Return the [X, Y] coordinate for the center point of the cell that contains the specified text.  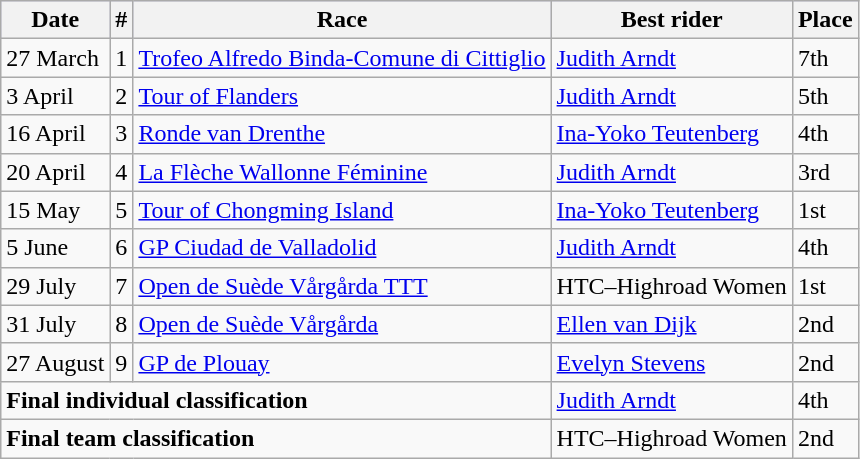
Tour of Chongming Island [342, 210]
# [122, 20]
Ellen van Dijk [672, 324]
2 [122, 96]
27 March [56, 58]
Open de Suède Vårgårda TTT [342, 286]
GP de Plouay [342, 362]
7 [122, 286]
8 [122, 324]
Date [56, 20]
Best rider [672, 20]
15 May [56, 210]
3rd [825, 172]
Tour of Flanders [342, 96]
Final team classification [276, 438]
Race [342, 20]
20 April [56, 172]
6 [122, 248]
27 August [56, 362]
GP Ciudad de Valladolid [342, 248]
31 July [56, 324]
4 [122, 172]
Trofeo Alfredo Binda-Comune di Cittiglio [342, 58]
7th [825, 58]
Ronde van Drenthe [342, 134]
Open de Suède Vårgårda [342, 324]
5th [825, 96]
1 [122, 58]
Evelyn Stevens [672, 362]
16 April [56, 134]
3 [122, 134]
29 July [56, 286]
5 [122, 210]
La Flèche Wallonne Féminine [342, 172]
9 [122, 362]
Final individual classification [276, 400]
3 April [56, 96]
5 June [56, 248]
Place [825, 20]
